Locate the cell with the specified text and output its [x, y] center coordinate. 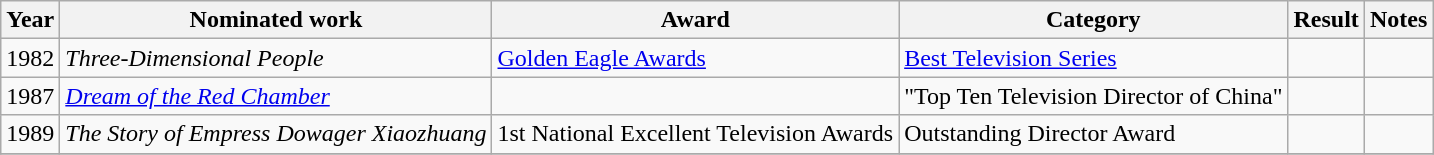
1987 [30, 96]
Category [1094, 20]
The Story of Empress Dowager Xiaozhuang [276, 134]
Outstanding Director Award [1094, 134]
1989 [30, 134]
Result [1326, 20]
Golden Eagle Awards [696, 58]
1982 [30, 58]
1st National Excellent Television Awards [696, 134]
"Top Ten Television Director of China" [1094, 96]
Award [696, 20]
Dream of the Red Chamber [276, 96]
Notes [1398, 20]
Year [30, 20]
Three-Dimensional People [276, 58]
Best Television Series [1094, 58]
Nominated work [276, 20]
